Search for the cell housing the specified text and yield its [X, Y] center coordinate. 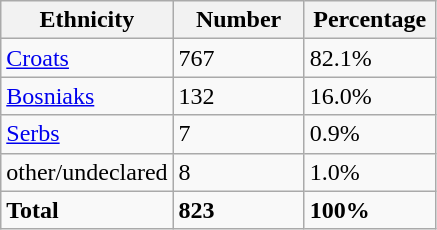
16.0% [370, 96]
0.9% [370, 134]
767 [238, 58]
Total [87, 210]
100% [370, 210]
other/undeclared [87, 172]
82.1% [370, 58]
823 [238, 210]
1.0% [370, 172]
Bosniaks [87, 96]
Percentage [370, 20]
Serbs [87, 134]
7 [238, 134]
Croats [87, 58]
8 [238, 172]
Number [238, 20]
Ethnicity [87, 20]
132 [238, 96]
